Detect which cell encompasses the target text, then output its (x, y) center coordinate. 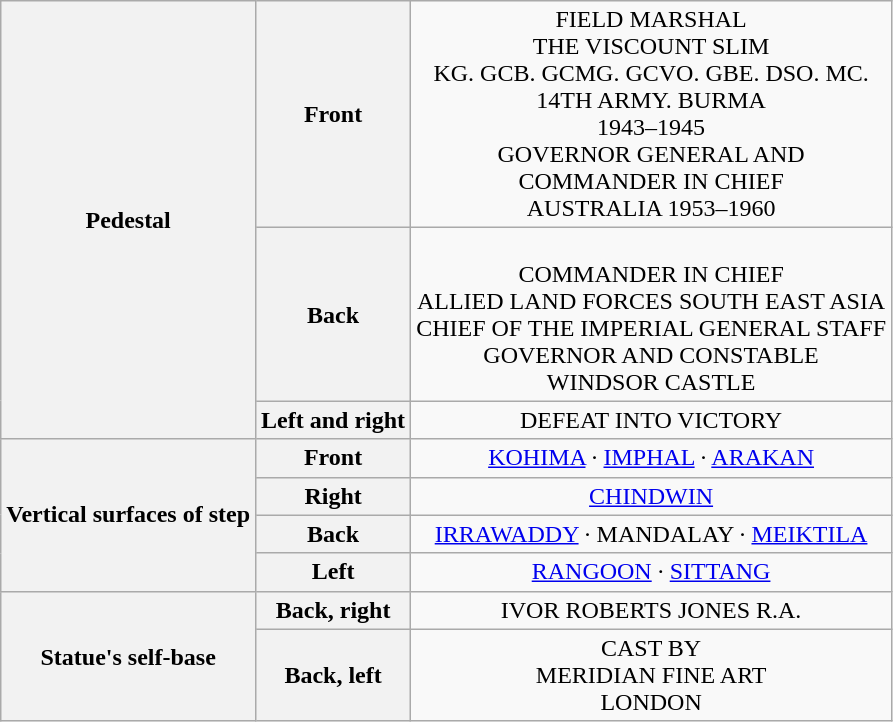
Statue's self-base (128, 656)
Pedestal (128, 220)
KOHIMA · IMPHAL · ARAKAN (652, 458)
Right (334, 496)
FIELD MARSHALTHE VISCOUNT SLIMKG. GCB. GCMG. GCVO. GBE. DSO. MC.14TH ARMY. BURMA1943–1945GOVERNOR GENERAL ANDCOMMANDER IN CHIEFAUSTRALIA 1953–1960 (652, 114)
CHINDWIN (652, 496)
IVOR ROBERTS JONES R.A. (652, 610)
Vertical surfaces of step (128, 515)
Left (334, 572)
CAST BYMERIDIAN FINE ARTLONDON (652, 675)
IRRAWADDY · MANDALAY · MEIKTILA (652, 534)
DEFEAT INTO VICTORY (652, 420)
COMMANDER IN CHIEFALLIED LAND FORCES SOUTH EAST ASIACHIEF OF THE IMPERIAL GENERAL STAFFGOVERNOR AND CONSTABLEWINDSOR CASTLE (652, 314)
Left and right (334, 420)
Back, left (334, 675)
RANGOON · SITTANG (652, 572)
Back, right (334, 610)
